Locate the cell with the specified text and output its [X, Y] center coordinate. 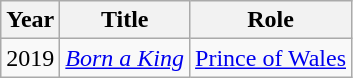
Prince of Wales [271, 58]
Role [271, 20]
2019 [30, 58]
Title [125, 20]
Year [30, 20]
Born a King [125, 58]
